Detect which cell encompasses the target text, then output its (X, Y) center coordinate. 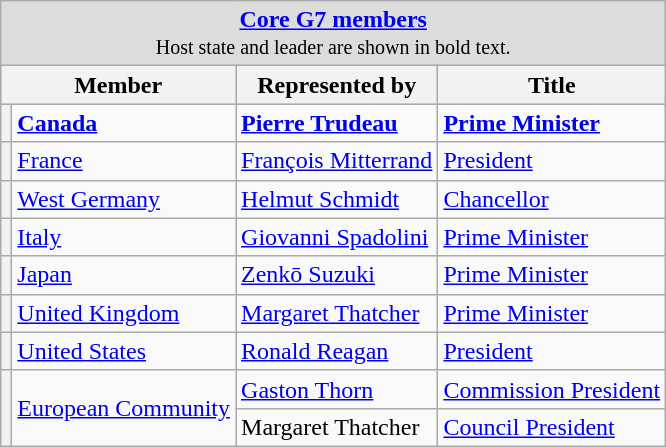
Core G7 membersHost state and leader are shown in bold text. (334, 34)
Commission President (552, 389)
Giovanni Spadolini (337, 237)
Ronald Reagan (337, 351)
United Kingdom (124, 313)
European Community (124, 408)
West Germany (124, 199)
Zenkō Suzuki (337, 275)
Pierre Trudeau (337, 123)
Council President (552, 427)
Italy (124, 237)
Chancellor (552, 199)
François Mitterrand (337, 161)
Member (118, 85)
Japan (124, 275)
United States (124, 351)
Helmut Schmidt (337, 199)
Canada (124, 123)
Gaston Thorn (337, 389)
France (124, 161)
Represented by (337, 85)
Title (552, 85)
